Find where the given text appears and provide that cell's center as [X, Y] coordinate. 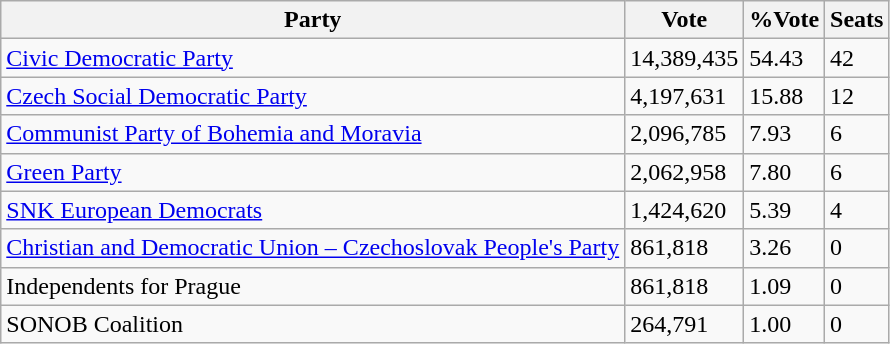
7.80 [784, 172]
4 [857, 210]
1,424,620 [684, 210]
%Vote [784, 20]
Party [313, 20]
14,389,435 [684, 58]
2,062,958 [684, 172]
1.00 [784, 324]
1.09 [784, 286]
12 [857, 96]
Green Party [313, 172]
Independents for Prague [313, 286]
2,096,785 [684, 134]
3.26 [784, 248]
Vote [684, 20]
Civic Democratic Party [313, 58]
15.88 [784, 96]
264,791 [684, 324]
5.39 [784, 210]
Seats [857, 20]
Christian and Democratic Union – Czechoslovak People's Party [313, 248]
4,197,631 [684, 96]
SNK European Democrats [313, 210]
Communist Party of Bohemia and Moravia [313, 134]
42 [857, 58]
Czech Social Democratic Party [313, 96]
54.43 [784, 58]
7.93 [784, 134]
SONOB Coalition [313, 324]
